Provide the (x, y) coordinate of the cell's center where the given text is located.  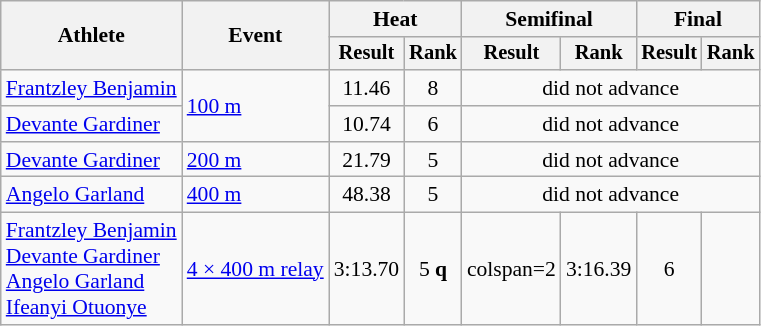
Athlete (92, 36)
Heat (396, 19)
10.74 (366, 124)
100 m (256, 106)
Final (698, 19)
400 m (256, 195)
Frantzley Benjamin (92, 88)
3:13.70 (366, 269)
Angelo Garland (92, 195)
Semifinal (550, 19)
4 × 400 m relay (256, 269)
3:16.39 (598, 269)
200 m (256, 160)
Frantzley BenjaminDevante GardinerAngelo GarlandIfeanyi Otuonye (92, 269)
21.79 (366, 160)
48.38 (366, 195)
5 q (433, 269)
Event (256, 36)
8 (433, 88)
11.46 (366, 88)
colspan=2 (512, 269)
